Output the (X, Y) coordinate of the center of the cell containing the given text.  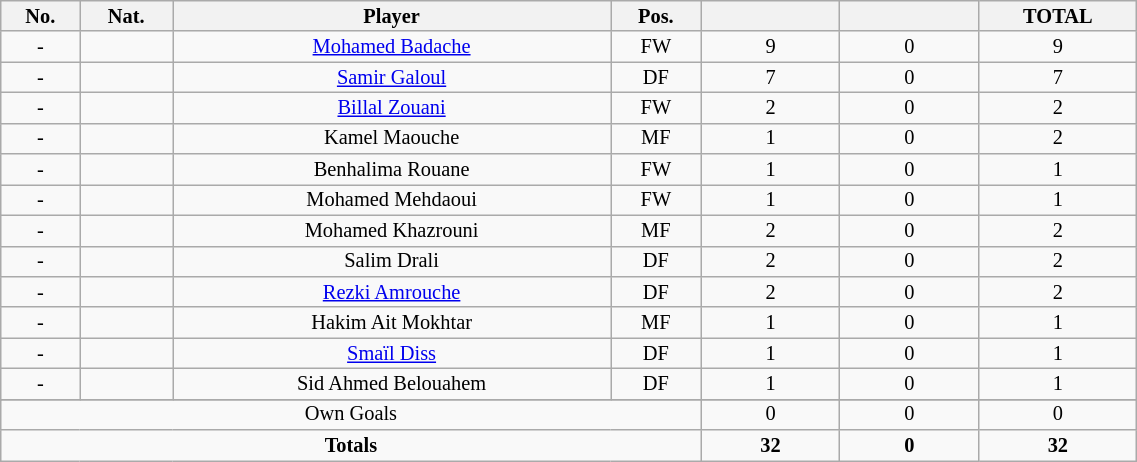
Mohamed Badache (392, 46)
Rezki Amrouche (392, 292)
Nat. (126, 16)
Salim Drali (392, 262)
Smaïl Diss (392, 354)
Mohamed Khazrouni (392, 230)
Kamel Maouche (392, 138)
Player (392, 16)
No. (40, 16)
Benhalima Rouane (392, 170)
Billal Zouani (392, 108)
Own Goals (351, 414)
Samir Galoul (392, 78)
Hakim Ait Mokhtar (392, 322)
Pos. (656, 16)
Totals (351, 446)
TOTAL (1058, 16)
Sid Ahmed Belouahem (392, 384)
Mohamed Mehdaoui (392, 200)
